Output the (x, y) coordinate of the center of the cell containing the given text.  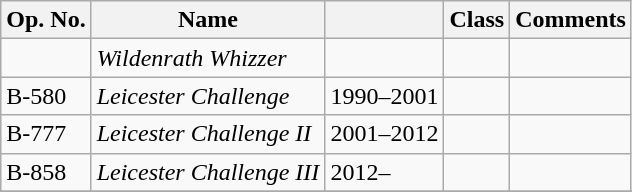
Class (477, 20)
2012– (384, 172)
B-858 (46, 172)
1990–2001 (384, 96)
Leicester Challenge (208, 96)
Wildenrath Whizzer (208, 58)
Leicester Challenge II (208, 134)
2001–2012 (384, 134)
Name (208, 20)
B-580 (46, 96)
Comments (571, 20)
Leicester Challenge III (208, 172)
Op. No. (46, 20)
B-777 (46, 134)
